From the cell containing the given text, extract its center point as (X, Y) coordinate. 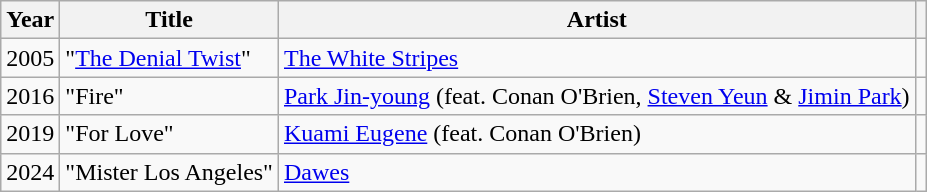
"The Denial Twist" (170, 58)
2024 (30, 172)
Dawes (596, 172)
Park Jin-young (feat. Conan O'Brien, Steven Yeun & Jimin Park) (596, 96)
"Mister Los Angeles" (170, 172)
2005 (30, 58)
Kuami Eugene (feat. Conan O'Brien) (596, 134)
"For Love" (170, 134)
2019 (30, 134)
Title (170, 20)
The White Stripes (596, 58)
Artist (596, 20)
Year (30, 20)
2016 (30, 96)
"Fire" (170, 96)
